For the text-containing cell, return its midpoint in [x, y] coordinate format. 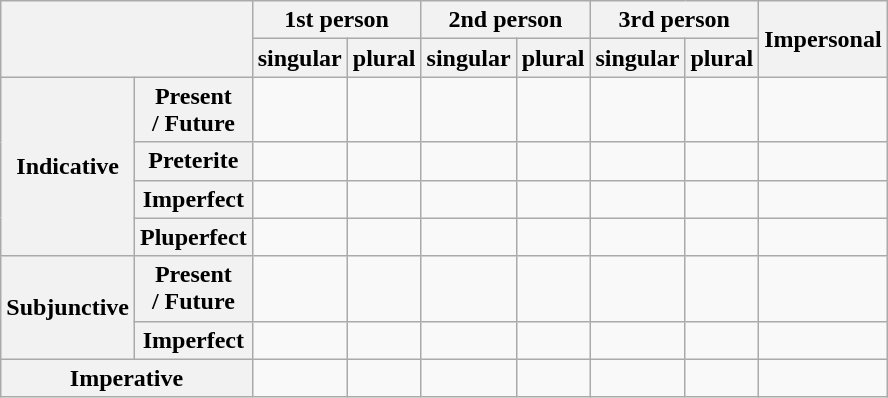
Pluperfect [194, 237]
3rd person [674, 20]
2nd person [506, 20]
Indicative [68, 166]
Impersonal [823, 39]
Preterite [194, 161]
1st person [336, 20]
Imperative [126, 378]
Subjunctive [68, 308]
